Find where the given text appears and provide that cell's center as (X, Y) coordinate. 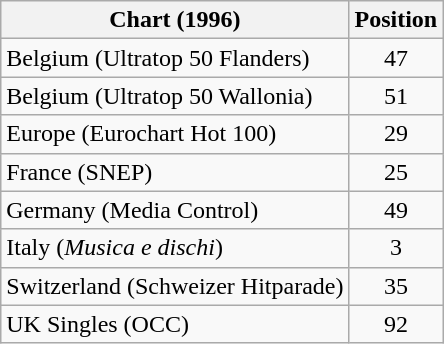
Europe (Eurochart Hot 100) (175, 134)
Chart (1996) (175, 20)
35 (396, 286)
49 (396, 210)
3 (396, 248)
France (SNEP) (175, 172)
Belgium (Ultratop 50 Flanders) (175, 58)
92 (396, 324)
51 (396, 96)
UK Singles (OCC) (175, 324)
Belgium (Ultratop 50 Wallonia) (175, 96)
Position (396, 20)
47 (396, 58)
Switzerland (Schweizer Hitparade) (175, 286)
29 (396, 134)
Italy (Musica e dischi) (175, 248)
Germany (Media Control) (175, 210)
25 (396, 172)
